From the cell containing the given text, extract its center point as [x, y] coordinate. 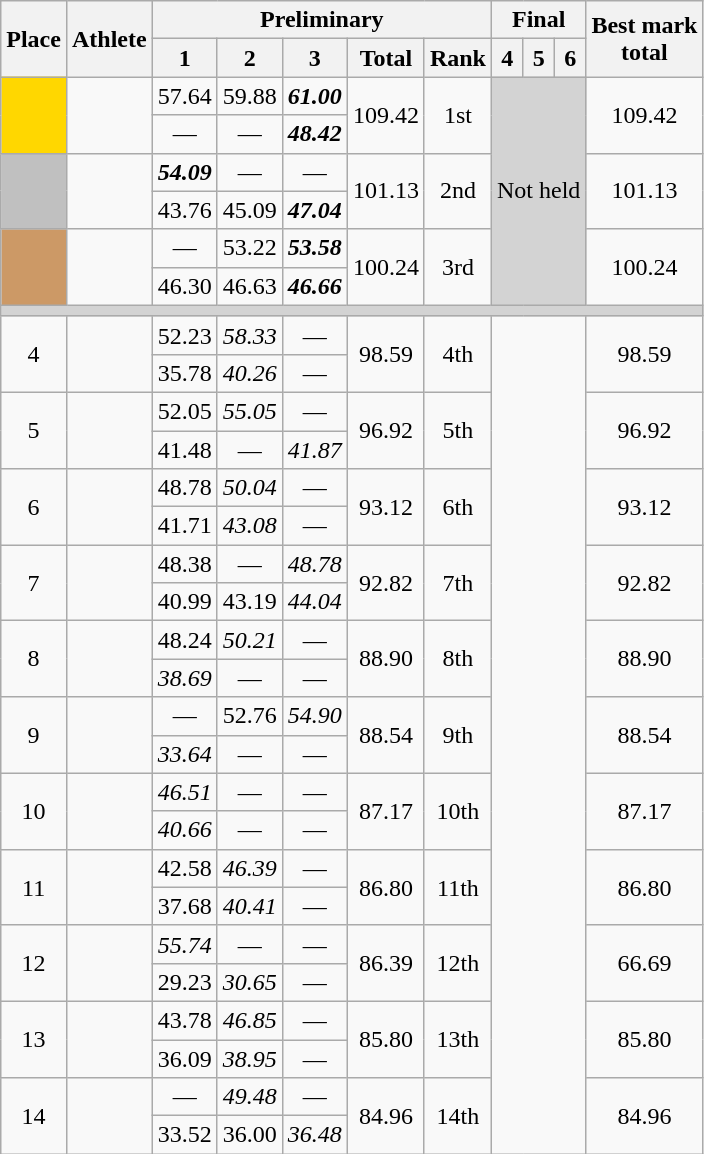
50.04 [250, 488]
4th [458, 354]
43.19 [250, 602]
53.22 [250, 248]
Place [34, 39]
40.66 [184, 830]
49.48 [250, 1097]
38.95 [250, 1059]
36.00 [250, 1135]
52.76 [250, 716]
29.23 [184, 982]
30.65 [250, 982]
7th [458, 583]
61.00 [314, 96]
5th [458, 430]
54.09 [184, 172]
42.58 [184, 868]
55.05 [250, 411]
40.99 [184, 602]
10th [458, 811]
7 [34, 583]
47.04 [314, 210]
11th [458, 887]
36.09 [184, 1059]
33.52 [184, 1135]
46.66 [314, 286]
9th [458, 735]
43.78 [184, 1020]
11 [34, 887]
46.51 [184, 792]
8th [458, 659]
46.39 [250, 868]
41.87 [314, 449]
48.38 [184, 564]
59.88 [250, 96]
8 [34, 659]
6th [458, 507]
3rd [458, 267]
53.58 [314, 248]
14 [34, 1116]
3 [314, 58]
Final [539, 20]
1st [458, 115]
33.64 [184, 754]
36.48 [314, 1135]
46.63 [250, 286]
38.69 [184, 678]
40.26 [250, 373]
54.90 [314, 716]
Not held [539, 191]
44.04 [314, 602]
2nd [458, 191]
86.39 [386, 963]
41.48 [184, 449]
35.78 [184, 373]
43.76 [184, 210]
Total [386, 58]
50.21 [250, 640]
66.69 [644, 963]
52.23 [184, 335]
Best mark total [644, 39]
Rank [458, 58]
46.30 [184, 286]
14th [458, 1116]
Athlete [109, 39]
57.64 [184, 96]
12 [34, 963]
58.33 [250, 335]
40.41 [250, 906]
2 [250, 58]
41.71 [184, 526]
45.09 [250, 210]
13th [458, 1039]
52.05 [184, 411]
1 [184, 58]
12th [458, 963]
48.24 [184, 640]
48.42 [314, 134]
9 [34, 735]
10 [34, 811]
46.85 [250, 1020]
55.74 [184, 944]
43.08 [250, 526]
13 [34, 1039]
37.68 [184, 906]
Preliminary [322, 20]
